Determine the [x, y] coordinate at the center of the cell enclosing the given text.  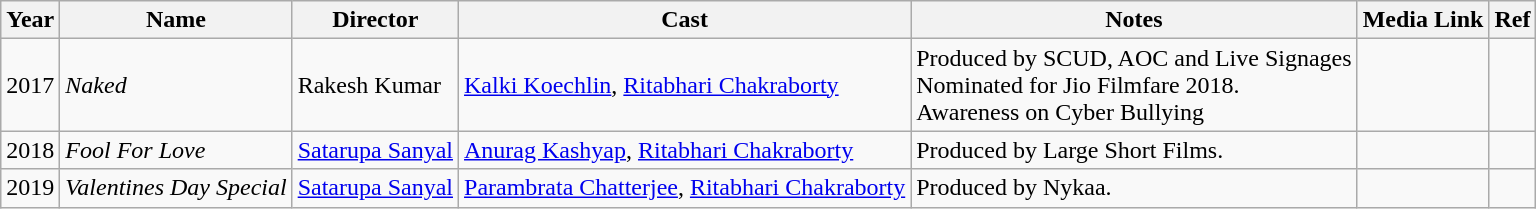
Rakesh Kumar [375, 85]
Produced by Large Short Films. [1134, 150]
Year [30, 20]
2018 [30, 150]
Name [176, 20]
Media Link [1423, 20]
Cast [685, 20]
2017 [30, 85]
Valentines Day Special [176, 188]
Anurag Kashyap, Ritabhari Chakraborty [685, 150]
Ref [1512, 20]
Naked [176, 85]
Parambrata Chatterjee, Ritabhari Chakraborty [685, 188]
Produced by Nykaa. [1134, 188]
2019 [30, 188]
Kalki Koechlin, Ritabhari Chakraborty [685, 85]
Director [375, 20]
Fool For Love [176, 150]
Notes [1134, 20]
Produced by SCUD, AOC and Live Signages Nominated for Jio Filmfare 2018.Awareness on Cyber Bullying [1134, 85]
